Identify which cell holds the provided text, then report its (X, Y) central coordinate. 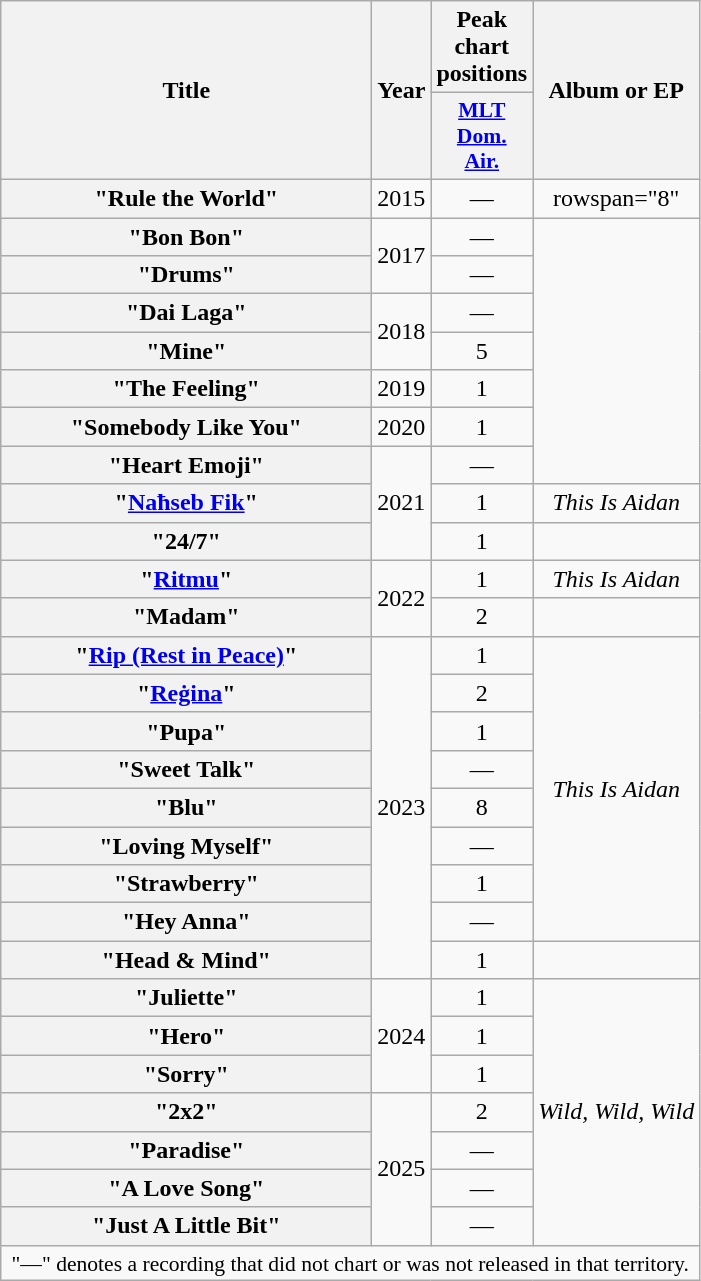
"Somebody Like You" (186, 427)
2022 (402, 598)
Peak chart positions (482, 47)
2023 (402, 808)
"Pupa" (186, 731)
"Naħseb Fik" (186, 503)
Album or EP (616, 90)
2018 (402, 332)
8 (482, 807)
Year (402, 90)
5 (482, 351)
"Ritmu" (186, 579)
"24/7" (186, 541)
Wild, Wild, Wild (616, 1112)
"Head & Mind" (186, 960)
"Blu" (186, 807)
"Dai Laga" (186, 313)
"Juliette" (186, 998)
2019 (402, 389)
"A Love Song" (186, 1188)
"Madam" (186, 617)
"Hey Anna" (186, 922)
rowspan="8" (616, 198)
2020 (402, 427)
"The Feeling" (186, 389)
2015 (402, 198)
"Reġina" (186, 693)
Title (186, 90)
"2x2" (186, 1112)
"—" denotes a recording that did not chart or was not released in that territory. (350, 1263)
"Rip (Rest in Peace)" (186, 655)
2024 (402, 1036)
"Sorry" (186, 1074)
MLTDom.Air. (482, 136)
"Heart Emoji" (186, 465)
"Hero" (186, 1036)
2017 (402, 256)
"Mine" (186, 351)
"Just A Little Bit" (186, 1226)
2025 (402, 1169)
"Loving Myself" (186, 845)
"Strawberry" (186, 884)
"Paradise" (186, 1150)
"Bon Bon" (186, 237)
"Sweet Talk" (186, 769)
2021 (402, 503)
"Rule the World" (186, 198)
"Drums" (186, 275)
